Scan for the cell matching the given text and deliver its [X, Y] coordinate at center. 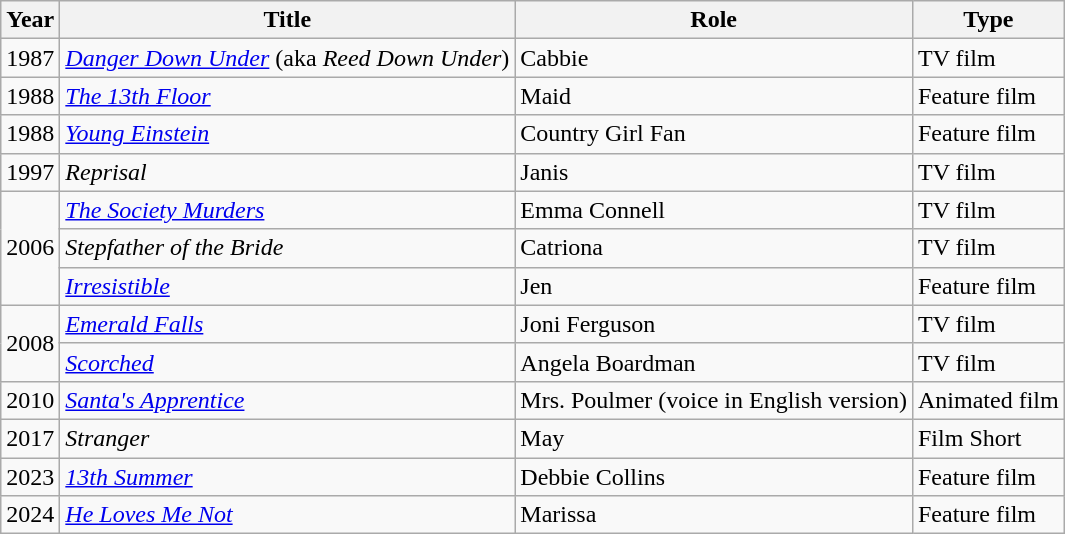
Jen [714, 286]
Young Einstein [288, 134]
Film Short [988, 438]
Maid [714, 96]
1987 [30, 58]
May [714, 438]
2017 [30, 438]
Emerald Falls [288, 324]
He Loves Me Not [288, 515]
13th Summer [288, 477]
Animated film [988, 400]
Stranger [288, 438]
Scorched [288, 362]
Danger Down Under (aka Reed Down Under) [288, 58]
2024 [30, 515]
Angela Boardman [714, 362]
Stepfather of the Bride [288, 248]
Santa's Apprentice [288, 400]
Joni Ferguson [714, 324]
The Society Murders [288, 210]
2023 [30, 477]
Mrs. Poulmer (voice in English version) [714, 400]
2010 [30, 400]
Title [288, 20]
2008 [30, 343]
The 13th Floor [288, 96]
Role [714, 20]
Type [988, 20]
Debbie Collins [714, 477]
Marissa [714, 515]
Irresistible [288, 286]
2006 [30, 248]
Cabbie [714, 58]
Janis [714, 172]
1997 [30, 172]
Emma Connell [714, 210]
Reprisal [288, 172]
Catriona [714, 248]
Country Girl Fan [714, 134]
Year [30, 20]
